Provide the [x, y] coordinate of the cell's center where the given text is located.  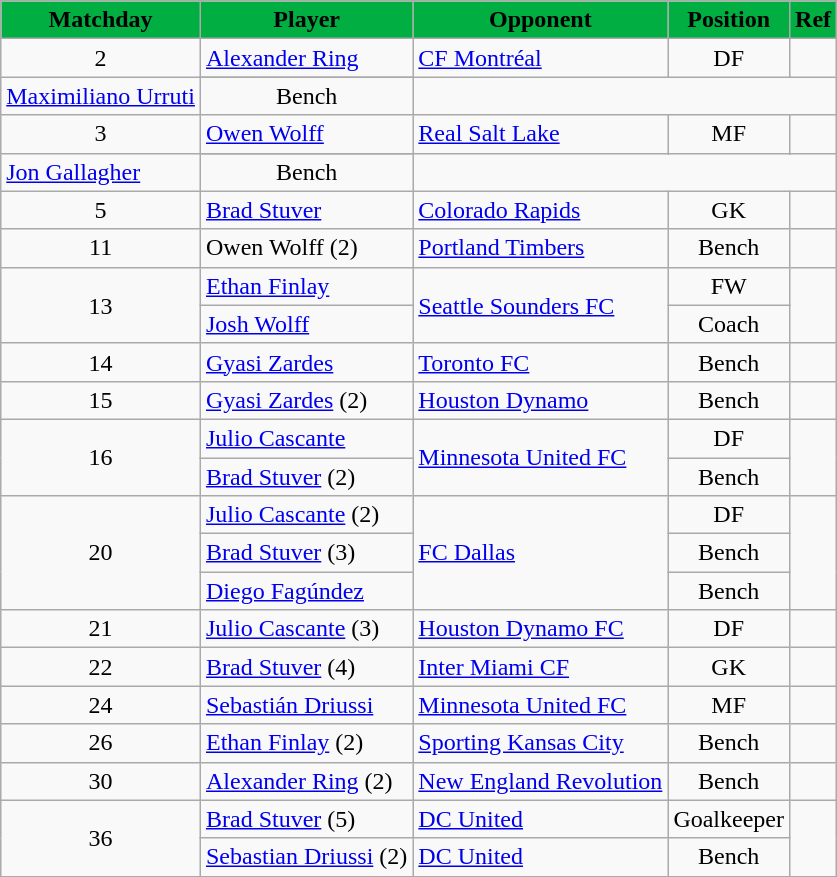
2 [101, 58]
Owen Wolff (2) [306, 248]
Inter Miami CF [540, 667]
Sporting Kansas City [540, 743]
Colorado Rapids [540, 210]
Gyasi Zardes [306, 362]
New England Revolution [540, 781]
Brad Stuver [306, 210]
Julio Cascante [306, 438]
Brad Stuver (4) [306, 667]
Goalkeeper [729, 819]
16 [101, 457]
Brad Stuver (2) [306, 477]
36 [101, 838]
20 [101, 553]
Gyasi Zardes (2) [306, 400]
Alexander Ring (2) [306, 781]
22 [101, 667]
Ethan Finlay [306, 286]
Ethan Finlay (2) [306, 743]
Owen Wolff [306, 134]
Brad Stuver (3) [306, 553]
FW [729, 286]
Matchday [101, 20]
3 [101, 134]
Houston Dynamo FC [540, 629]
21 [101, 629]
Coach [729, 324]
26 [101, 743]
Sebastián Driussi [306, 705]
Portland Timbers [540, 248]
FC Dallas [540, 553]
30 [101, 781]
Real Salt Lake [540, 134]
Position [729, 20]
Opponent [540, 20]
11 [101, 248]
Alexander Ring [306, 58]
Player [306, 20]
14 [101, 362]
24 [101, 705]
Brad Stuver (5) [306, 819]
Julio Cascante (2) [306, 515]
Seattle Sounders FC [540, 305]
Sebastian Driussi (2) [306, 857]
Diego Fagúndez [306, 591]
Julio Cascante (3) [306, 629]
Jon Gallagher [101, 172]
Toronto FC [540, 362]
CF Montréal [540, 58]
Ref [814, 20]
Josh Wolff [306, 324]
Houston Dynamo [540, 400]
15 [101, 400]
5 [101, 210]
13 [101, 305]
Maximiliano Urruti [101, 96]
